Extract the (X, Y) coordinate from the center of the cell holding the provided text.  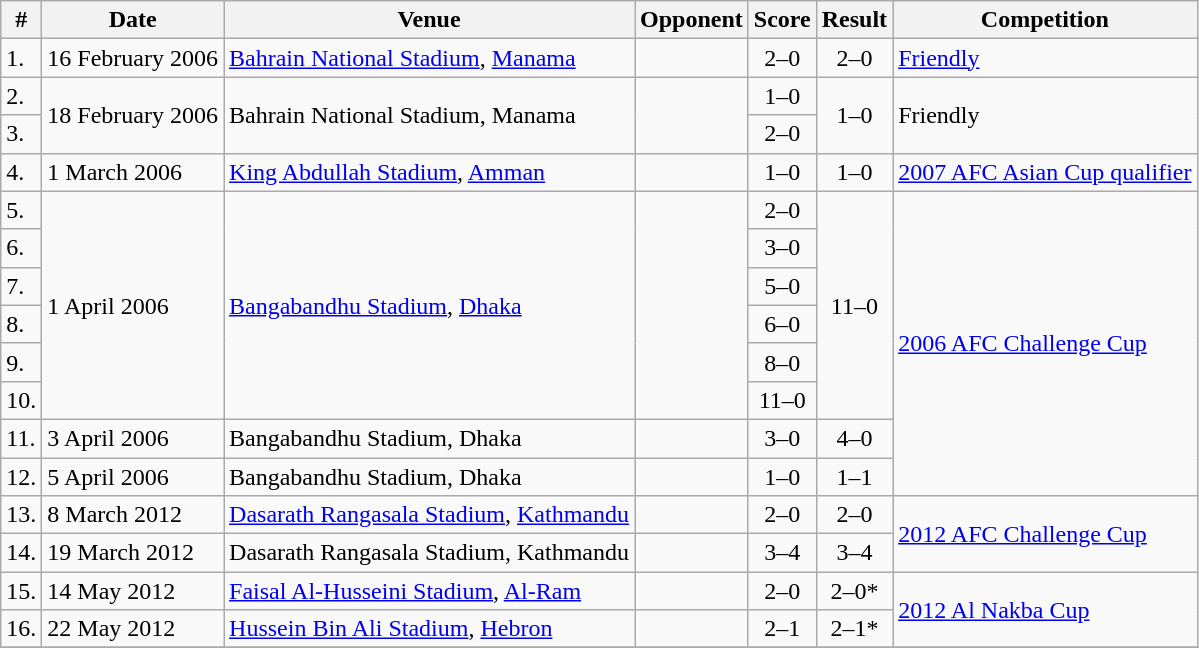
Result (854, 20)
7. (22, 286)
6. (22, 248)
15. (22, 591)
4. (22, 172)
King Abdullah Stadium, Amman (430, 172)
1 March 2006 (133, 172)
10. (22, 400)
19 March 2012 (133, 553)
13. (22, 515)
Competition (1045, 20)
5 April 2006 (133, 477)
5. (22, 210)
1. (22, 58)
14 May 2012 (133, 591)
2. (22, 96)
9. (22, 362)
8–0 (782, 362)
6–0 (782, 324)
1 April 2006 (133, 305)
2012 Al Nakba Cup (1045, 610)
8 March 2012 (133, 515)
12. (22, 477)
16 February 2006 (133, 58)
Score (782, 20)
Opponent (691, 20)
18 February 2006 (133, 115)
8. (22, 324)
4–0 (854, 438)
2007 AFC Asian Cup qualifier (1045, 172)
2–0* (854, 591)
2006 AFC Challenge Cup (1045, 343)
11. (22, 438)
Date (133, 20)
3 April 2006 (133, 438)
# (22, 20)
Faisal Al-Husseini Stadium, Al-Ram (430, 591)
22 May 2012 (133, 629)
Hussein Bin Ali Stadium, Hebron (430, 629)
14. (22, 553)
Venue (430, 20)
3. (22, 134)
2–1* (854, 629)
5–0 (782, 286)
1–1 (854, 477)
2–1 (782, 629)
2012 AFC Challenge Cup (1045, 534)
16. (22, 629)
